Return the [X, Y] coordinate for the center point of the cell that contains the specified text.  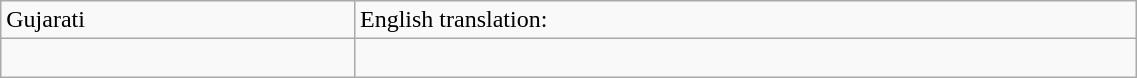
English translation: [745, 20]
Gujarati [178, 20]
